For the text-containing cell, return its midpoint in [x, y] coordinate format. 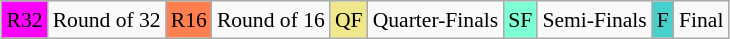
R16 [189, 20]
Quarter-Finals [436, 20]
R32 [25, 20]
F [663, 20]
Round of 32 [107, 20]
Final [702, 20]
QF [349, 20]
SF [520, 20]
Semi-Finals [594, 20]
Round of 16 [271, 20]
